Identify which cell holds the provided text, then report its [X, Y] central coordinate. 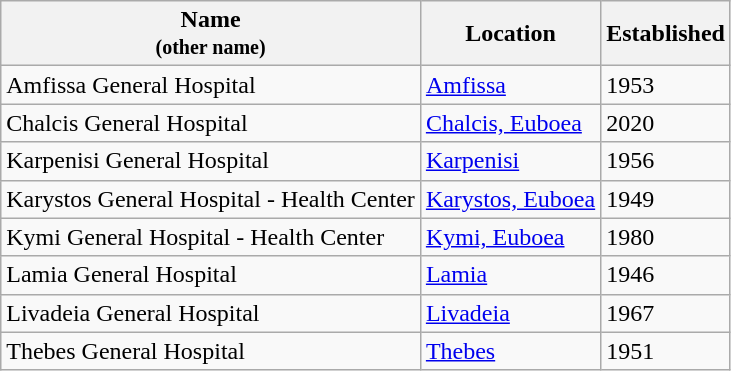
Amfissa [510, 85]
1951 [666, 351]
Kymi, Euboea [510, 237]
1980 [666, 237]
Karpenisi General Hospital [211, 161]
Name (other name) [211, 34]
Thebes General Hospital [211, 351]
Kymi General Hospital - Health Center [211, 237]
Lamia General Hospital [211, 275]
Thebes [510, 351]
Chalcis, Euboea [510, 123]
1949 [666, 199]
1967 [666, 313]
1956 [666, 161]
2020 [666, 123]
Lamia [510, 275]
Chalcis General Hospital [211, 123]
Livadeia General Hospital [211, 313]
1946 [666, 275]
Livadeia [510, 313]
Amfissa General Hospital [211, 85]
Karpenisi [510, 161]
1953 [666, 85]
Karystos, Euboea [510, 199]
Karystos General Hospital - Health Center [211, 199]
Location [510, 34]
Established [666, 34]
